Output the [x, y] coordinate of the center of the cell containing the given text.  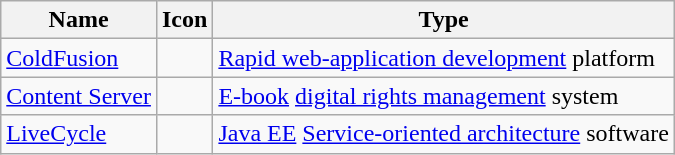
E-book digital rights management system [444, 96]
Java EE Service-oriented architecture software [444, 134]
LiveCycle [79, 134]
Type [444, 20]
Name [79, 20]
Icon [184, 20]
Content Server [79, 96]
Rapid web-application development platform [444, 58]
ColdFusion [79, 58]
